Identify which cell holds the provided text, then report its [x, y] central coordinate. 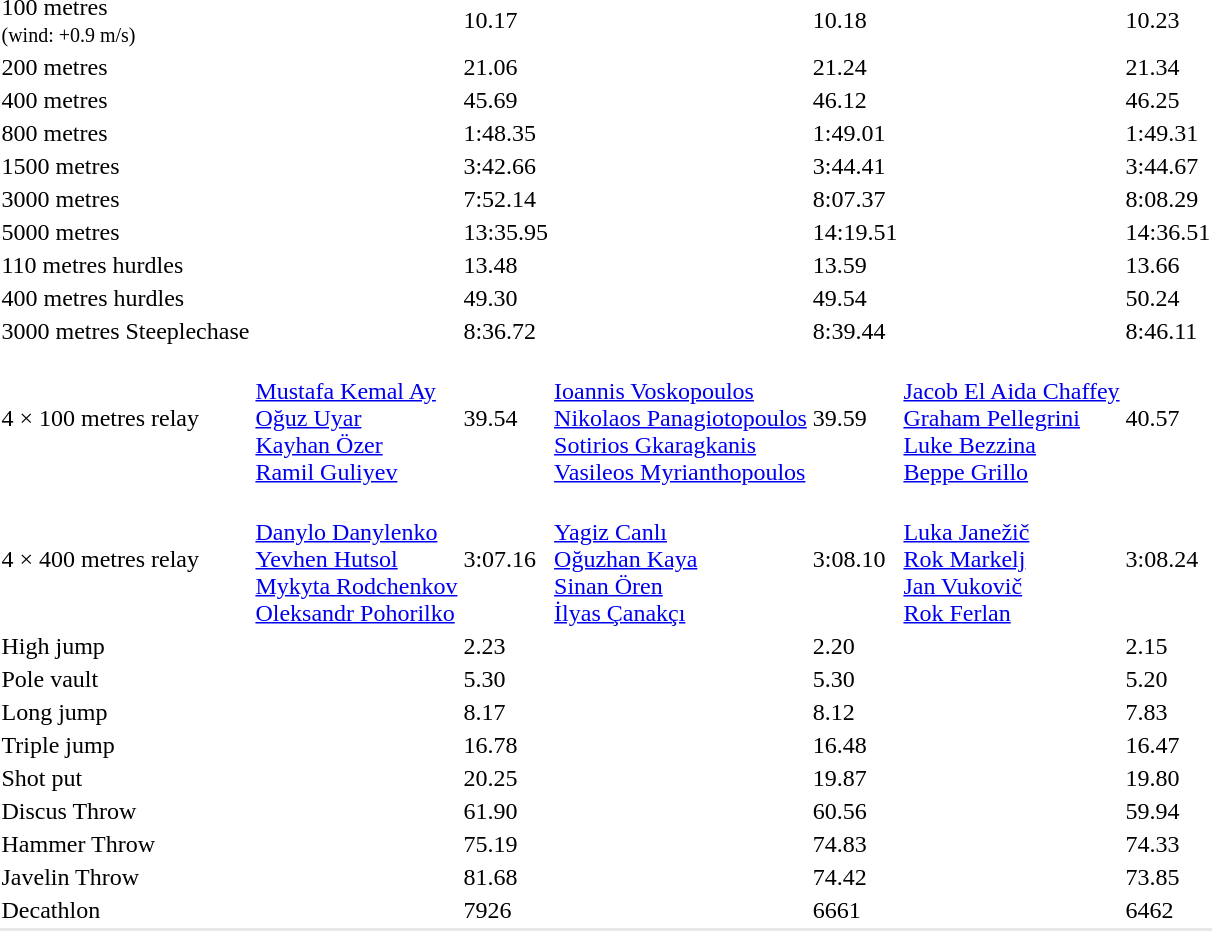
8:08.29 [1168, 199]
4 × 400 metres relay [126, 559]
49.30 [506, 298]
3:08.24 [1168, 559]
6661 [855, 910]
21.34 [1168, 67]
8:39.44 [855, 331]
16.78 [506, 745]
400 metres [126, 100]
61.90 [506, 811]
Yagiz CanlıOğuzhan KayaSinan Örenİlyas Çanakçı [681, 559]
2.20 [855, 646]
1500 metres [126, 166]
8.17 [506, 712]
45.69 [506, 100]
1:48.35 [506, 133]
4 × 100 metres relay [126, 418]
8:36.72 [506, 331]
20.25 [506, 778]
81.68 [506, 877]
3:42.66 [506, 166]
7926 [506, 910]
75.19 [506, 844]
Luka JanežičRok MarkeljJan VukovičRok Ferlan [1012, 559]
50.24 [1168, 298]
Discus Throw [126, 811]
Hammer Throw [126, 844]
19.87 [855, 778]
73.85 [1168, 877]
2.23 [506, 646]
5.20 [1168, 679]
39.54 [506, 418]
3:44.41 [855, 166]
3:07.16 [506, 559]
14:36.51 [1168, 232]
Danylo DanylenkoYevhen HutsolMykyta RodchenkovOleksandr Pohorilko [356, 559]
16.47 [1168, 745]
14:19.51 [855, 232]
Decathlon [126, 910]
46.25 [1168, 100]
13.48 [506, 265]
39.59 [855, 418]
3000 metres Steeplechase [126, 331]
74.33 [1168, 844]
400 metres hurdles [126, 298]
19.80 [1168, 778]
60.56 [855, 811]
7:52.14 [506, 199]
Long jump [126, 712]
200 metres [126, 67]
49.54 [855, 298]
13.66 [1168, 265]
800 metres [126, 133]
74.83 [855, 844]
21.06 [506, 67]
7.83 [1168, 712]
2.15 [1168, 646]
21.24 [855, 67]
1:49.31 [1168, 133]
5000 metres [126, 232]
110 metres hurdles [126, 265]
46.12 [855, 100]
High jump [126, 646]
16.48 [855, 745]
Triple jump [126, 745]
8.12 [855, 712]
13.59 [855, 265]
13:35.95 [506, 232]
Pole vault [126, 679]
8:07.37 [855, 199]
Ioannis VoskopoulosNikolaos PanagiotopoulosSotirios GkaragkanisVasileos Myrianthopoulos [681, 418]
8:46.11 [1168, 331]
Mustafa Kemal AyOğuz UyarKayhan ÖzerRamil Guliyev [356, 418]
40.57 [1168, 418]
Javelin Throw [126, 877]
Jacob El Aida ChaffeyGraham PellegriniLuke BezzinaBeppe Grillo [1012, 418]
59.94 [1168, 811]
74.42 [855, 877]
6462 [1168, 910]
3000 metres [126, 199]
Shot put [126, 778]
1:49.01 [855, 133]
3:44.67 [1168, 166]
3:08.10 [855, 559]
